Capture the cell that displays the provided text and extract its [X, Y] central coordinate. 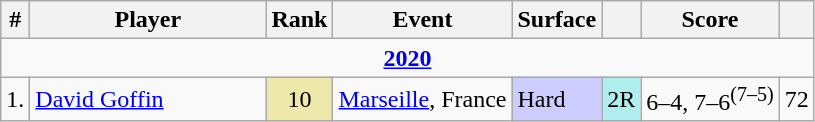
Event [422, 20]
1. [16, 100]
# [16, 20]
10 [300, 100]
72 [796, 100]
2R [622, 100]
Player [148, 20]
Rank [300, 20]
2020 [408, 58]
David Goffin [148, 100]
Hard [557, 100]
6–4, 7–6(7–5) [710, 100]
Marseille, France [422, 100]
Surface [557, 20]
Score [710, 20]
